Return the [x, y] coordinate for the center point of the cell that contains the specified text.  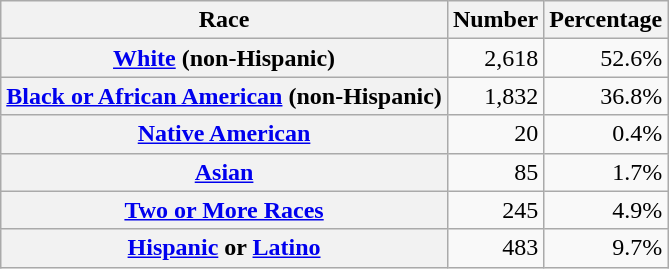
Black or African American (non-Hispanic) [224, 96]
20 [495, 134]
9.7% [606, 248]
Asian [224, 172]
36.8% [606, 96]
85 [495, 172]
Number [495, 20]
White (non-Hispanic) [224, 58]
483 [495, 248]
Native American [224, 134]
Race [224, 20]
Percentage [606, 20]
1,832 [495, 96]
Hispanic or Latino [224, 248]
0.4% [606, 134]
245 [495, 210]
Two or More Races [224, 210]
2,618 [495, 58]
4.9% [606, 210]
52.6% [606, 58]
1.7% [606, 172]
